For the text-containing cell, return its midpoint in [x, y] coordinate format. 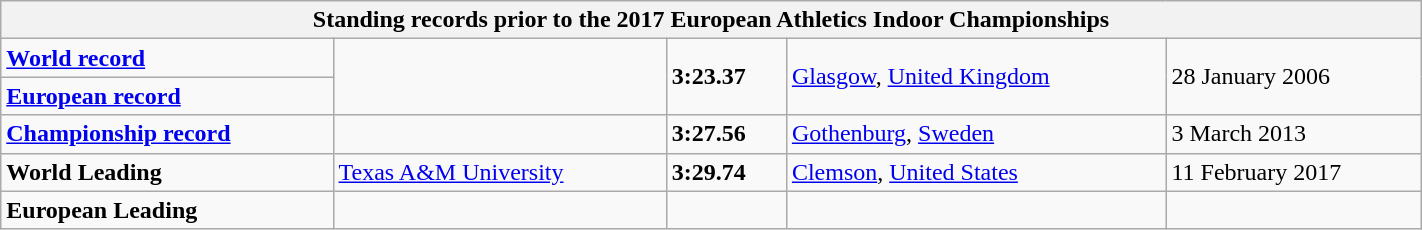
11 February 2017 [1294, 172]
World record [167, 58]
3:23.37 [726, 77]
Texas A&M University [500, 172]
Standing records prior to the 2017 European Athletics Indoor Championships [711, 20]
3:29.74 [726, 172]
Championship record [167, 134]
European record [167, 96]
3 March 2013 [1294, 134]
3:27.56 [726, 134]
World Leading [167, 172]
28 January 2006 [1294, 77]
Clemson, United States [976, 172]
European Leading [167, 210]
Gothenburg, Sweden [976, 134]
Glasgow, United Kingdom [976, 77]
